Extract the [X, Y] coordinate from the center of the cell holding the provided text.  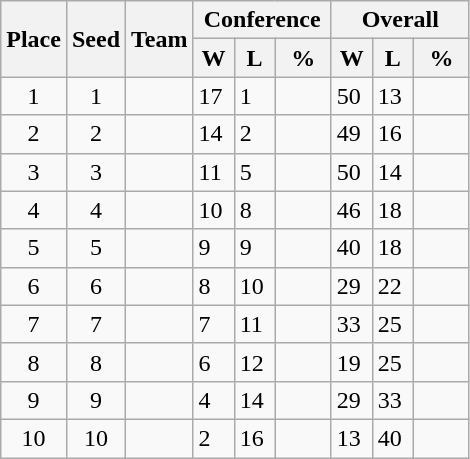
Team [160, 39]
17 [214, 96]
19 [352, 362]
Overall [400, 20]
49 [352, 134]
Conference [262, 20]
Seed [96, 39]
22 [392, 286]
46 [352, 210]
Place [34, 39]
12 [254, 362]
